Provide the [x, y] coordinate of the cell's center where the given text is located.  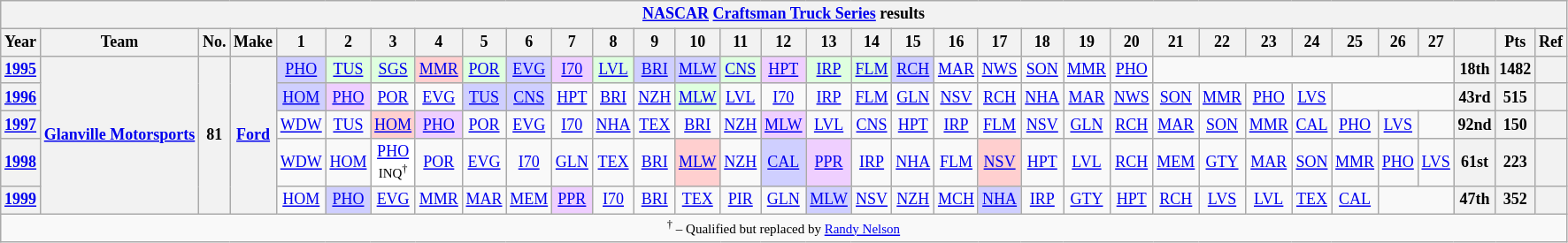
1995 [21, 69]
Year [21, 42]
Glanville Motorsports [119, 134]
17 [1000, 42]
1997 [21, 124]
3 [393, 42]
81 [214, 134]
1482 [1515, 69]
27 [1435, 42]
23 [1269, 42]
19 [1087, 42]
4 [439, 42]
7 [573, 42]
223 [1515, 163]
18th [1474, 69]
47th [1474, 200]
Ford [253, 134]
PIR [741, 200]
12 [784, 42]
92nd [1474, 124]
SGS [393, 69]
352 [1515, 200]
24 [1311, 42]
1996 [21, 97]
1 [301, 42]
25 [1356, 42]
2 [349, 42]
61st [1474, 163]
Team [119, 42]
150 [1515, 124]
26 [1398, 42]
515 [1515, 97]
MCH [957, 200]
14 [872, 42]
11 [741, 42]
PHOINQ† [393, 163]
8 [613, 42]
Make [253, 42]
10 [697, 42]
22 [1223, 42]
Pts [1515, 42]
21 [1176, 42]
6 [529, 42]
9 [655, 42]
13 [828, 42]
1999 [21, 200]
5 [484, 42]
† – Qualified but replaced by Randy Nelson [784, 228]
No. [214, 42]
43rd [1474, 97]
1998 [21, 163]
18 [1042, 42]
Ref [1551, 42]
NASCAR Craftsman Truck Series results [784, 14]
20 [1131, 42]
16 [957, 42]
15 [913, 42]
